Detect which cell encompasses the target text, then output its [x, y] center coordinate. 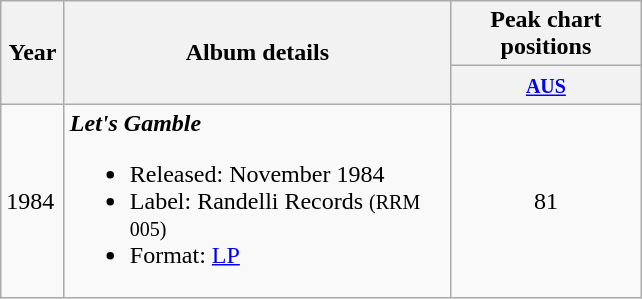
1984 [33, 201]
AUS [546, 85]
Let's GambleReleased: November 1984Label: Randelli Records (RRM 005)Format: LP [257, 201]
81 [546, 201]
Year [33, 52]
Peak chart positions [546, 34]
Album details [257, 52]
